Return the (x, y) coordinate for the center point of the cell that contains the specified text.  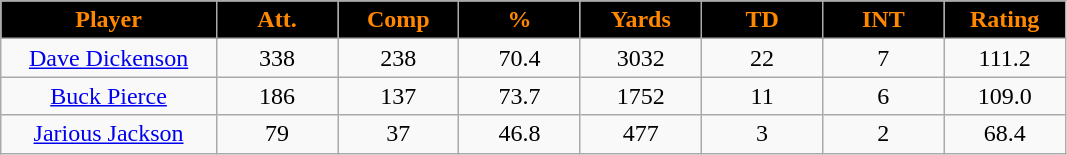
1752 (640, 96)
238 (398, 58)
Rating (1004, 20)
TD (762, 20)
% (520, 20)
Buck Pierce (109, 96)
Comp (398, 20)
Dave Dickenson (109, 58)
22 (762, 58)
11 (762, 96)
79 (276, 134)
Yards (640, 20)
109.0 (1004, 96)
46.8 (520, 134)
Player (109, 20)
Jarious Jackson (109, 134)
477 (640, 134)
3 (762, 134)
338 (276, 58)
111.2 (1004, 58)
3032 (640, 58)
70.4 (520, 58)
7 (884, 58)
73.7 (520, 96)
Att. (276, 20)
37 (398, 134)
INT (884, 20)
186 (276, 96)
137 (398, 96)
2 (884, 134)
6 (884, 96)
68.4 (1004, 134)
